Scan for the cell matching the given text and deliver its (X, Y) coordinate at center. 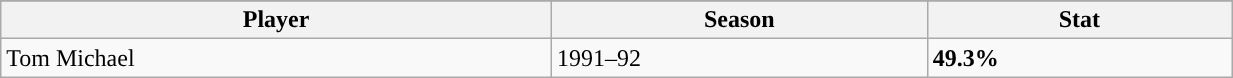
Tom Michael (276, 58)
Stat (1080, 20)
49.3% (1080, 58)
Player (276, 20)
1991–92 (739, 58)
Season (739, 20)
